Output the (X, Y) coordinate of the center of the cell containing the given text.  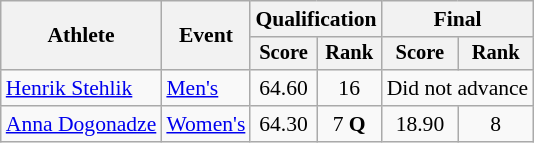
Event (206, 36)
7 Q (350, 124)
Qualification (316, 19)
Anna Dogonadze (82, 124)
Did not advance (458, 88)
16 (350, 88)
64.60 (283, 88)
8 (496, 124)
Women's (206, 124)
Final (458, 19)
64.30 (283, 124)
Athlete (82, 36)
Men's (206, 88)
Henrik Stehlik (82, 88)
18.90 (420, 124)
